Locate the cell with the specified text and output its [X, Y] center coordinate. 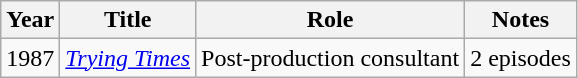
1987 [30, 58]
Post-production consultant [330, 58]
Notes [521, 20]
Trying Times [128, 58]
Role [330, 20]
Year [30, 20]
2 episodes [521, 58]
Title [128, 20]
